Output the [X, Y] coordinate of the center of the cell containing the given text.  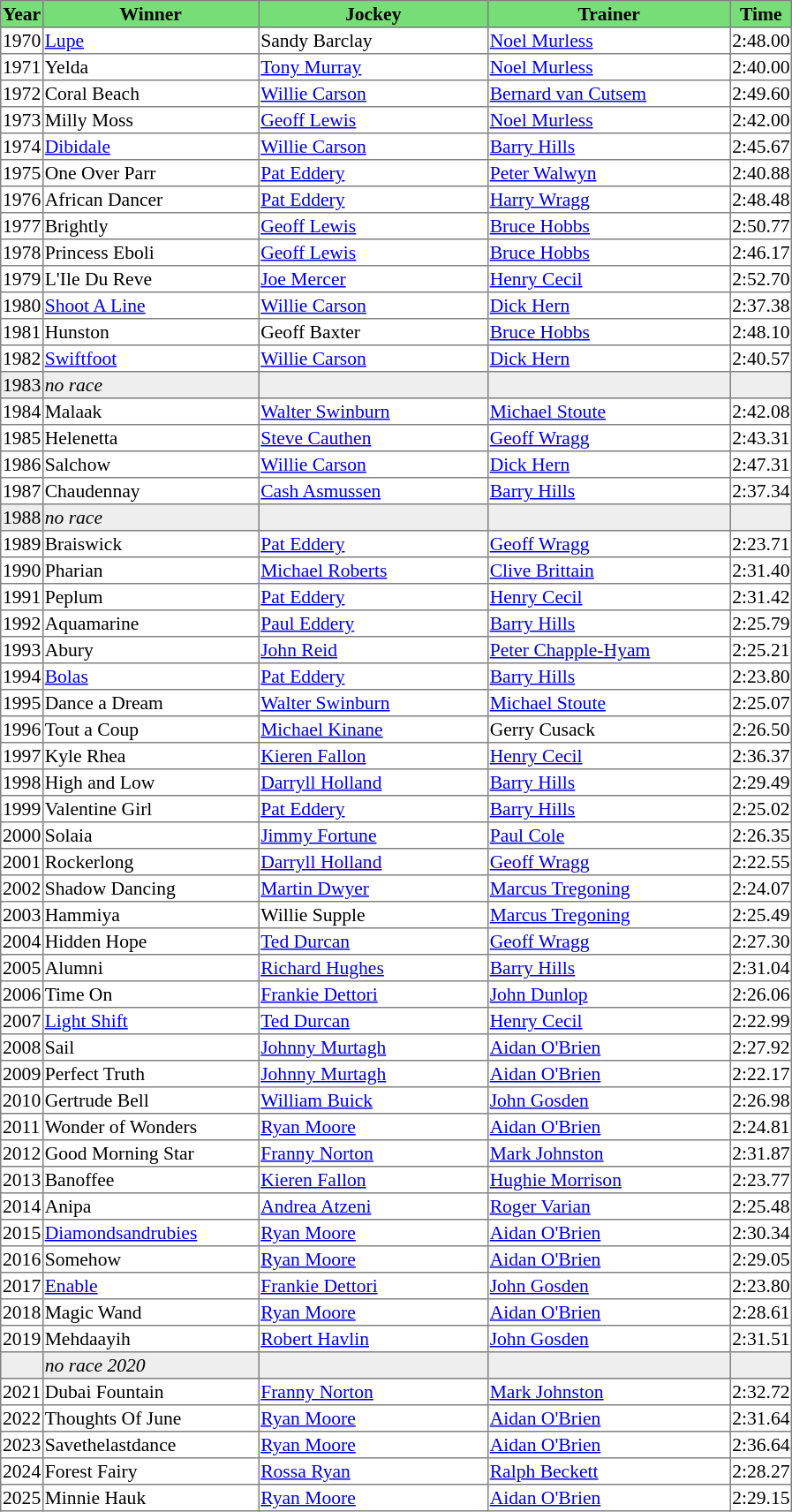
2:42.08 [761, 412]
2:42.00 [761, 120]
Steve Cauthen [373, 438]
Thoughts Of June [150, 1418]
Minnie Hauk [150, 1498]
Dibidale [150, 147]
Hammiya [150, 915]
Yelda [150, 67]
1999 [22, 809]
2004 [22, 941]
Paul Cole [608, 835]
Peter Walwyn [608, 173]
2:45.67 [761, 147]
Cash Asmussen [373, 491]
Jockey [373, 14]
2:26.98 [761, 1100]
2:40.00 [761, 67]
Michael Roberts [373, 571]
2:26.06 [761, 994]
2:31.04 [761, 968]
Helenetta [150, 438]
Gerry Cusack [608, 730]
2:24.07 [761, 888]
African Dancer [150, 200]
2:31.64 [761, 1418]
1997 [22, 756]
Dubai Fountain [150, 1392]
Braiswick [150, 544]
2:36.37 [761, 756]
Tout a Coup [150, 730]
1971 [22, 67]
2:31.42 [761, 597]
Abury [150, 650]
1990 [22, 571]
2:25.21 [761, 650]
Bolas [150, 677]
2:26.50 [761, 730]
2:25.49 [761, 915]
Willie Supple [373, 915]
1985 [22, 438]
1974 [22, 147]
Joe Mercer [373, 279]
1993 [22, 650]
2:27.92 [761, 1047]
L'Ile Du Reve [150, 279]
2010 [22, 1100]
2018 [22, 1312]
Peplum [150, 597]
1987 [22, 491]
Paul Eddery [373, 624]
2006 [22, 994]
Shoot A Line [150, 306]
Aquamarine [150, 624]
no race 2020 [150, 1365]
John Reid [373, 650]
Wonder of Wonders [150, 1127]
Salchow [150, 465]
2005 [22, 968]
Rockerlong [150, 862]
John Dunlop [608, 994]
2:28.61 [761, 1312]
1995 [22, 703]
Alumni [150, 968]
Andrea Atzeni [373, 1206]
Time [761, 14]
2023 [22, 1445]
2:25.79 [761, 624]
2:49.60 [761, 94]
Robert Havlin [373, 1339]
1975 [22, 173]
Brightly [150, 226]
2:29.49 [761, 782]
1983 [22, 385]
Light Shift [150, 1021]
2014 [22, 1206]
Forest Fairy [150, 1471]
2:37.34 [761, 491]
2:40.57 [761, 359]
1977 [22, 226]
Banoffee [150, 1180]
Perfect Truth [150, 1074]
1991 [22, 597]
1984 [22, 412]
Shadow Dancing [150, 888]
Hunston [150, 332]
2:31.51 [761, 1339]
2:25.02 [761, 809]
Savethelastdance [150, 1445]
Ralph Beckett [608, 1471]
Martin Dwyer [373, 888]
Time On [150, 994]
2019 [22, 1339]
Pharian [150, 571]
1973 [22, 120]
Bernard van Cutsem [608, 94]
2:26.35 [761, 835]
2025 [22, 1498]
Malaak [150, 412]
2:22.99 [761, 1021]
2:43.31 [761, 438]
Kyle Rhea [150, 756]
Hidden Hope [150, 941]
Swiftfoot [150, 359]
Roger Varian [608, 1206]
2:30.34 [761, 1233]
Clive Brittain [608, 571]
1978 [22, 253]
2:22.17 [761, 1074]
Mehdaayih [150, 1339]
2013 [22, 1180]
Magic Wand [150, 1312]
1996 [22, 730]
Trainer [608, 14]
1986 [22, 465]
Sail [150, 1047]
2017 [22, 1286]
2:29.05 [761, 1259]
2:32.72 [761, 1392]
2008 [22, 1047]
Chaudennay [150, 491]
2:27.30 [761, 941]
Harry Wragg [608, 200]
Princess Eboli [150, 253]
1979 [22, 279]
2022 [22, 1418]
Michael Kinane [373, 730]
Geoff Baxter [373, 332]
William Buick [373, 1100]
2:48.00 [761, 41]
1998 [22, 782]
Richard Hughes [373, 968]
Good Morning Star [150, 1153]
1989 [22, 544]
Peter Chapple-Hyam [608, 650]
1970 [22, 41]
Milly Moss [150, 120]
Coral Beach [150, 94]
2:50.77 [761, 226]
One Over Parr [150, 173]
2000 [22, 835]
Dance a Dream [150, 703]
Anipa [150, 1206]
1972 [22, 94]
2009 [22, 1074]
Year [22, 14]
1980 [22, 306]
2011 [22, 1127]
2:31.87 [761, 1153]
Solaia [150, 835]
2015 [22, 1233]
1981 [22, 332]
2:28.27 [761, 1471]
2:23.77 [761, 1180]
Hughie Morrison [608, 1180]
Diamondsandrubies [150, 1233]
2024 [22, 1471]
Gertrude Bell [150, 1100]
2:46.17 [761, 253]
2016 [22, 1259]
2:31.40 [761, 571]
2003 [22, 915]
Lupe [150, 41]
2001 [22, 862]
2:25.07 [761, 703]
2:52.70 [761, 279]
2:24.81 [761, 1127]
2021 [22, 1392]
2:23.71 [761, 544]
High and Low [150, 782]
2007 [22, 1021]
Somehow [150, 1259]
1988 [22, 518]
1976 [22, 200]
1994 [22, 677]
2:22.55 [761, 862]
2:47.31 [761, 465]
2002 [22, 888]
2012 [22, 1153]
Winner [150, 14]
2:29.15 [761, 1498]
Rossa Ryan [373, 1471]
Sandy Barclay [373, 41]
1982 [22, 359]
2:37.38 [761, 306]
1992 [22, 624]
2:48.48 [761, 200]
2:40.88 [761, 173]
2:48.10 [761, 332]
2:25.48 [761, 1206]
2:36.64 [761, 1445]
Enable [150, 1286]
Valentine Girl [150, 809]
Jimmy Fortune [373, 835]
Tony Murray [373, 67]
